Determine the [x, y] coordinate at the center of the cell enclosing the given text.  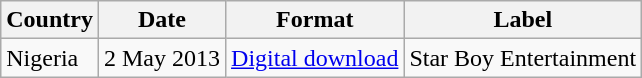
Format [315, 20]
Country [50, 20]
Date [162, 20]
Nigeria [50, 58]
Star Boy Entertainment [523, 58]
Digital download [315, 58]
Label [523, 20]
2 May 2013 [162, 58]
